Output the [x, y] coordinate of the center of the cell containing the given text.  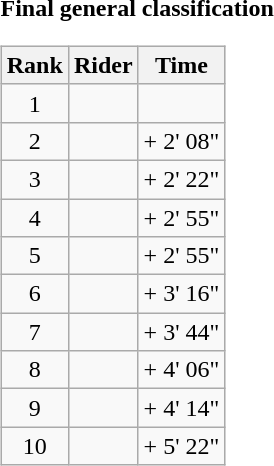
+ 5' 22" [182, 446]
9 [34, 408]
4 [34, 217]
Rank [34, 65]
Rider [103, 65]
3 [34, 179]
7 [34, 332]
8 [34, 370]
+ 2' 08" [182, 141]
2 [34, 141]
+ 4' 14" [182, 408]
6 [34, 294]
10 [34, 446]
+ 3' 16" [182, 294]
Time [182, 65]
+ 4' 06" [182, 370]
1 [34, 103]
5 [34, 256]
+ 3' 44" [182, 332]
+ 2' 22" [182, 179]
